Locate the cell with the specified text and output its [x, y] center coordinate. 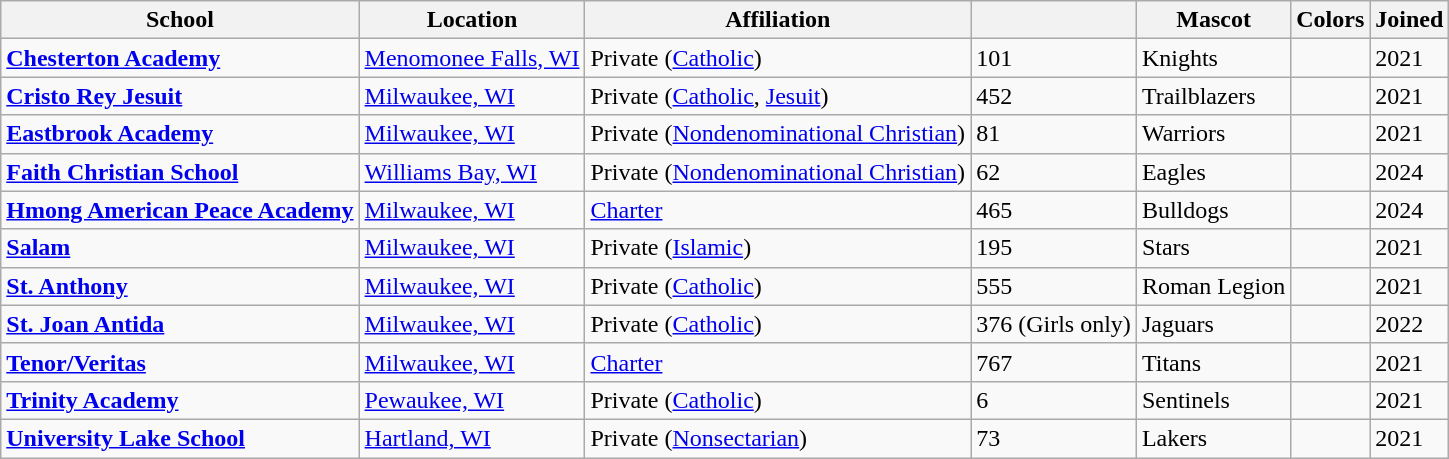
Cristo Rey Jesuit [180, 96]
Eagles [1213, 172]
Private (Nonsectarian) [778, 438]
School [180, 20]
Chesterton Academy [180, 58]
376 (Girls only) [1054, 324]
Titans [1213, 362]
Sentinels [1213, 400]
Roman Legion [1213, 286]
University Lake School [180, 438]
Jaguars [1213, 324]
767 [1054, 362]
Affiliation [778, 20]
Lakers [1213, 438]
81 [1054, 134]
Private (Islamic) [778, 248]
Tenor/Veritas [180, 362]
St. Joan Antida [180, 324]
Pewaukee, WI [472, 400]
195 [1054, 248]
Menomonee Falls, WI [472, 58]
555 [1054, 286]
Colors [1330, 20]
Trailblazers [1213, 96]
Trinity Academy [180, 400]
Joined [1410, 20]
Hartland, WI [472, 438]
73 [1054, 438]
St. Anthony [180, 286]
Bulldogs [1213, 210]
Warriors [1213, 134]
Hmong American Peace Academy [180, 210]
Salam [180, 248]
62 [1054, 172]
Williams Bay, WI [472, 172]
Private (Catholic, Jesuit) [778, 96]
452 [1054, 96]
Knights [1213, 58]
Eastbrook Academy [180, 134]
6 [1054, 400]
465 [1054, 210]
Faith Christian School [180, 172]
Location [472, 20]
2022 [1410, 324]
Mascot [1213, 20]
101 [1054, 58]
Stars [1213, 248]
